Provide the [X, Y] coordinate of the cell's center where the given text is located.  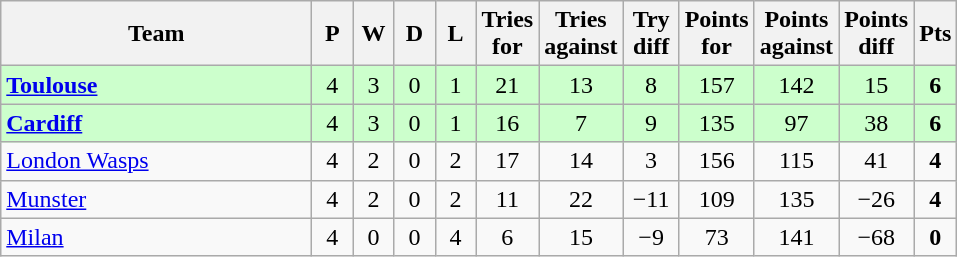
142 [796, 85]
Points for [716, 34]
22 [581, 199]
Points against [796, 34]
14 [581, 161]
17 [508, 161]
115 [796, 161]
Milan [156, 237]
Tries for [508, 34]
7 [581, 123]
Try diff [651, 34]
W [374, 34]
21 [508, 85]
97 [796, 123]
−9 [651, 237]
16 [508, 123]
141 [796, 237]
73 [716, 237]
Toulouse [156, 85]
Pts [936, 34]
−68 [876, 237]
P [332, 34]
13 [581, 85]
156 [716, 161]
11 [508, 199]
Points diff [876, 34]
38 [876, 123]
109 [716, 199]
−11 [651, 199]
Munster [156, 199]
Tries against [581, 34]
D [414, 34]
8 [651, 85]
Cardiff [156, 123]
Team [156, 34]
41 [876, 161]
−26 [876, 199]
L [456, 34]
157 [716, 85]
London Wasps [156, 161]
9 [651, 123]
